Locate the cell with the specified text and output its [X, Y] center coordinate. 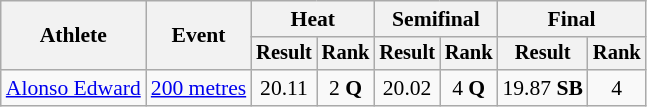
Heat [312, 19]
2 Q [346, 88]
20.11 [284, 88]
Final [571, 19]
4 [617, 88]
200 metres [198, 88]
Event [198, 36]
19.87 SB [542, 88]
Athlete [74, 36]
20.02 [407, 88]
Semifinal [436, 19]
Alonso Edward [74, 88]
4 Q [469, 88]
